Detect which cell encompasses the target text, then output its [x, y] center coordinate. 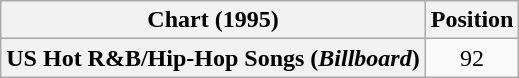
Chart (1995) [213, 20]
Position [472, 20]
92 [472, 58]
US Hot R&B/Hip-Hop Songs (Billboard) [213, 58]
